Return the (X, Y) coordinate for the center point of the cell that contains the specified text.  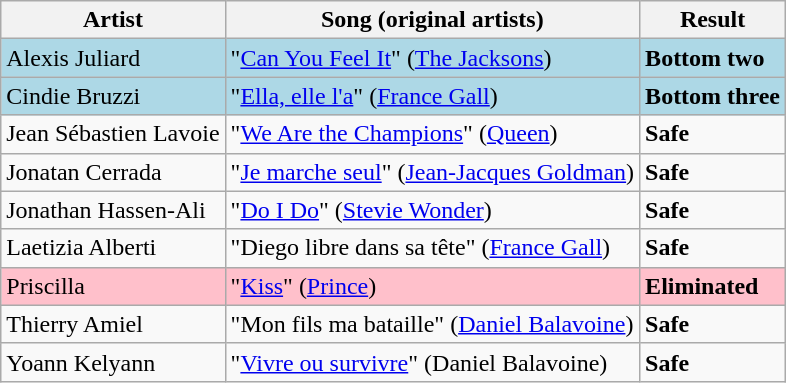
Artist (113, 20)
"Kiss" (Prince) (432, 286)
Jean Sébastien Lavoie (113, 134)
Song (original artists) (432, 20)
Thierry Amiel (113, 324)
Bottom three (713, 96)
"Je marche seul" (Jean-Jacques Goldman) (432, 172)
"Do I Do" (Stevie Wonder) (432, 210)
"Mon fils ma bataille" (Daniel Balavoine) (432, 324)
Eliminated (713, 286)
Priscilla (113, 286)
Cindie Bruzzi (113, 96)
Jonathan Hassen-Ali (113, 210)
Laetizia Alberti (113, 248)
"Diego libre dans sa tête" (France Gall) (432, 248)
Alexis Juliard (113, 58)
Jonatan Cerrada (113, 172)
Bottom two (713, 58)
"We Are the Champions" (Queen) (432, 134)
Yoann Kelyann (113, 362)
"Can You Feel It" (The Jacksons) (432, 58)
"Vivre ou survivre" (Daniel Balavoine) (432, 362)
"Ella, elle l'a" (France Gall) (432, 96)
Result (713, 20)
